Identify which cell holds the provided text, then report its [X, Y] central coordinate. 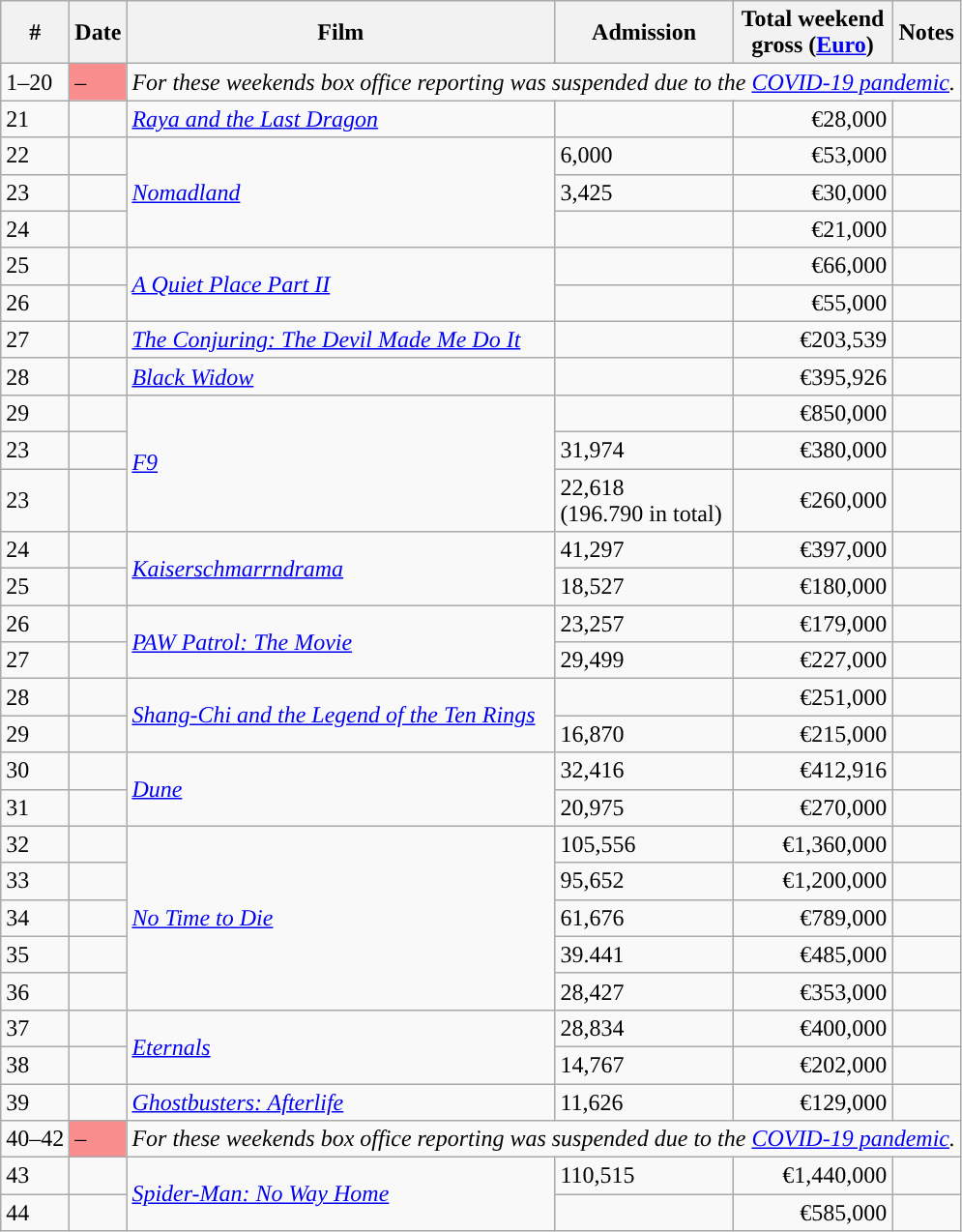
35 [35, 954]
Dune [340, 789]
Shang-Chi and the Legend of the Ten Rings [340, 716]
34 [35, 918]
Nomadland [340, 192]
€400,000 [812, 1028]
€215,000 [812, 734]
105,556 [644, 844]
# [35, 33]
33 [35, 881]
Date [99, 33]
18,527 [644, 587]
31,974 [644, 450]
61,676 [644, 918]
The Conjuring: The Devil Made Me Do It [340, 339]
€270,000 [812, 807]
€397,000 [812, 550]
32 [35, 844]
€380,000 [812, 450]
36 [35, 991]
Ghostbusters: Afterlife [340, 1101]
€585,000 [812, 1213]
32,416 [644, 771]
Notes [926, 33]
Film [340, 33]
38 [35, 1065]
Kaiserschmarrndrama [340, 569]
€66,000 [812, 266]
23,257 [644, 624]
Admission [644, 33]
95,652 [644, 881]
Total weekendgross (Euro) [812, 33]
€850,000 [812, 413]
€30,000 [812, 192]
€251,000 [812, 697]
€485,000 [812, 954]
11,626 [644, 1101]
€353,000 [812, 991]
A Quiet Place Part II [340, 284]
€227,000 [812, 660]
Eternals [340, 1046]
€129,000 [812, 1101]
14,767 [644, 1065]
30 [35, 771]
20,975 [644, 807]
€260,000 [812, 499]
41,297 [644, 550]
€395,926 [812, 376]
40–42 [35, 1139]
€789,000 [812, 918]
€53,000 [812, 156]
110,515 [644, 1176]
€55,000 [812, 303]
€1,360,000 [812, 844]
39.441 [644, 954]
1–20 [35, 82]
€179,000 [812, 624]
€180,000 [812, 587]
37 [35, 1028]
39 [35, 1101]
€203,539 [812, 339]
F9 [340, 462]
€412,916 [812, 771]
6,000 [644, 156]
44 [35, 1213]
Raya and the Last Dragon [340, 119]
No Time to Die [340, 918]
16,870 [644, 734]
21 [35, 119]
€202,000 [812, 1065]
22 [35, 156]
43 [35, 1176]
22,618(196.790 in total) [644, 499]
Black Widow [340, 376]
28,834 [644, 1028]
Spider-Man: No Way Home [340, 1194]
€28,000 [812, 119]
3,425 [644, 192]
€1,200,000 [812, 881]
31 [35, 807]
€21,000 [812, 229]
€1,440,000 [812, 1176]
PAW Patrol: The Movie [340, 642]
29,499 [644, 660]
28,427 [644, 991]
